Extract the [x, y] coordinate from the center of the cell holding the provided text.  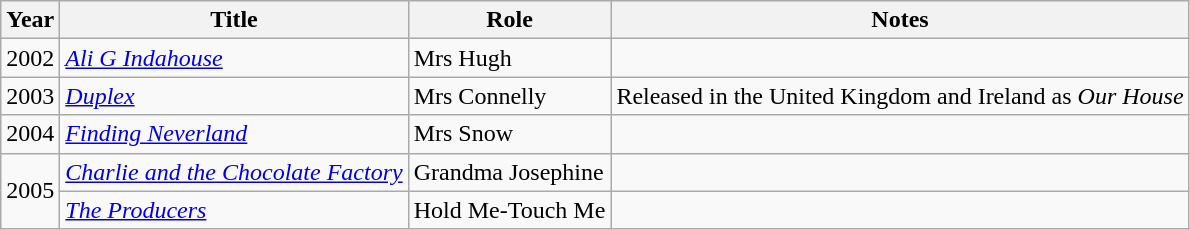
Released in the United Kingdom and Ireland as Our House [900, 96]
2002 [30, 58]
Grandma Josephine [510, 172]
2004 [30, 134]
Charlie and the Chocolate Factory [234, 172]
Notes [900, 20]
Duplex [234, 96]
2003 [30, 96]
Role [510, 20]
Title [234, 20]
The Producers [234, 210]
Mrs Connelly [510, 96]
Mrs Hugh [510, 58]
Ali G Indahouse [234, 58]
2005 [30, 191]
Hold Me-Touch Me [510, 210]
Year [30, 20]
Mrs Snow [510, 134]
Finding Neverland [234, 134]
